Locate the cell with the specified text and output its (x, y) center coordinate. 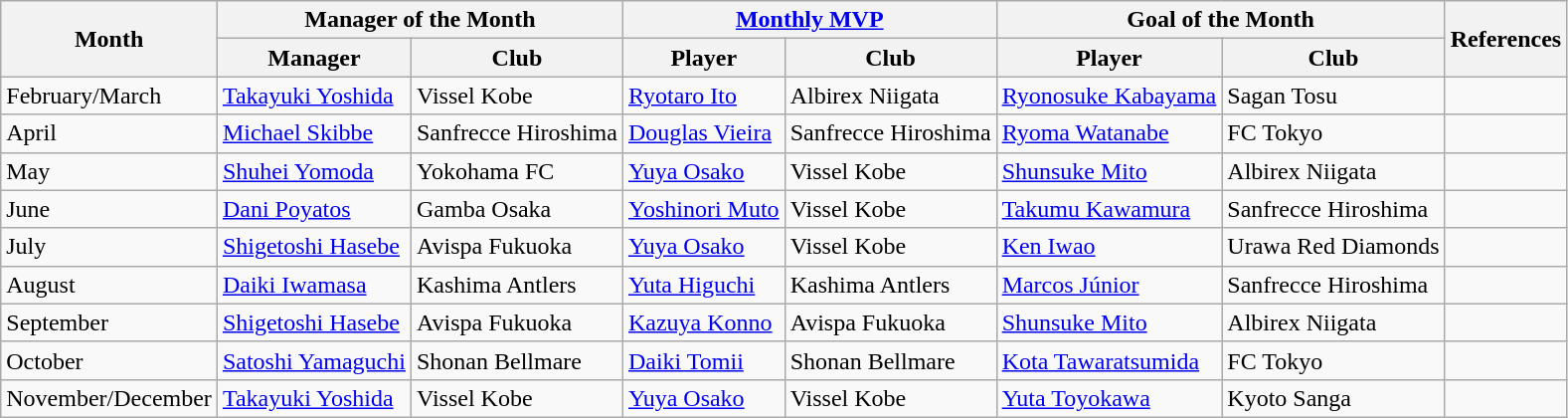
Goal of the Month (1221, 20)
Manager of the Month (420, 20)
June (109, 209)
July (109, 247)
Kazuya Konno (704, 322)
November/December (109, 398)
Michael Skibbe (314, 133)
Ryoma Watanabe (1110, 133)
Satoshi Yamaguchi (314, 360)
Sagan Tosu (1333, 96)
Kota Tawaratsumida (1110, 360)
Month (109, 39)
References (1505, 39)
Marcos Júnior (1110, 285)
September (109, 322)
Shuhei Yomoda (314, 171)
Yoshinori Muto (704, 209)
Manager (314, 58)
August (109, 285)
Kyoto Sanga (1333, 398)
October (109, 360)
Ryotaro Ito (704, 96)
Dani Poyatos (314, 209)
Douglas Vieira (704, 133)
May (109, 171)
April (109, 133)
Gamba Osaka (517, 209)
Daiki Iwamasa (314, 285)
Takumu Kawamura (1110, 209)
Yokohama FC (517, 171)
Daiki Tomii (704, 360)
Urawa Red Diamonds (1333, 247)
February/March (109, 96)
Yuta Higuchi (704, 285)
Ken Iwao (1110, 247)
Yuta Toyokawa (1110, 398)
Ryonosuke Kabayama (1110, 96)
Monthly MVP (809, 20)
